Find where the given text appears and provide that cell's center as (X, Y) coordinate. 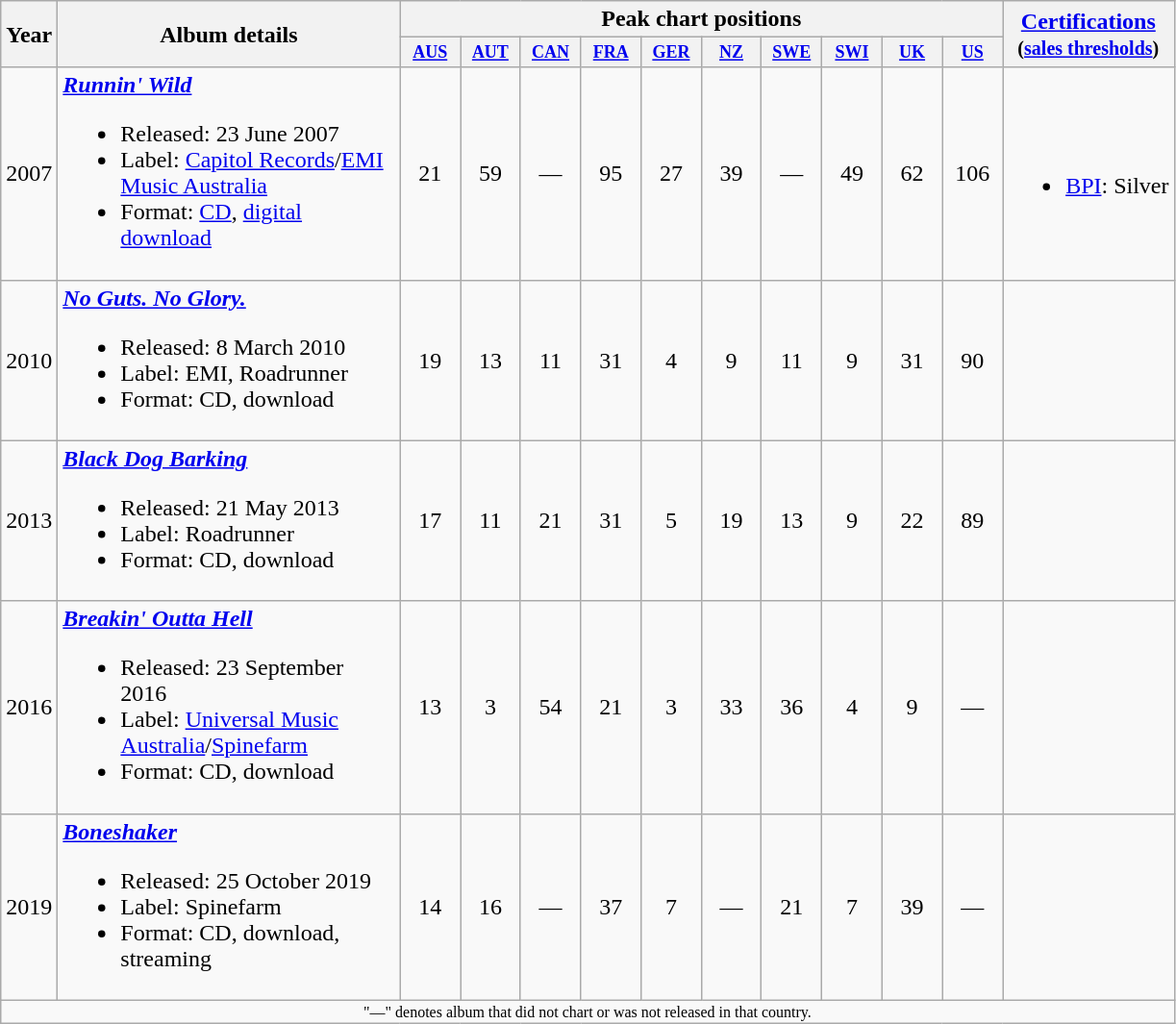
27 (671, 173)
106 (973, 173)
59 (490, 173)
2016 (29, 708)
2010 (29, 360)
Year (29, 35)
62 (912, 173)
36 (792, 708)
BoneshakerReleased: 25 October 2019Label: SpinefarmFormat: CD, download, streaming (229, 907)
49 (852, 173)
2013 (29, 521)
5 (671, 521)
BPI: Silver (1088, 173)
Peak chart positions (702, 19)
Certifications(sales thresholds) (1088, 35)
16 (490, 907)
CAN (550, 52)
Black Dog BarkingReleased: 21 May 2013Label: RoadrunnerFormat: CD, download (229, 521)
Breakin' Outta HellReleased: 23 September 2016Label: Universal Music Australia/Spinefarm Format: CD, download (229, 708)
33 (731, 708)
"—" denotes album that did not chart or was not released in that country. (588, 1012)
UK (912, 52)
SWE (792, 52)
54 (550, 708)
90 (973, 360)
AUT (490, 52)
95 (612, 173)
2019 (29, 907)
14 (431, 907)
Runnin' WildReleased: 23 June 2007Label: Capitol Records/EMI Music Australia Format: CD, digital download (229, 173)
FRA (612, 52)
US (973, 52)
No Guts. No Glory.Released: 8 March 2010Label: EMI, RoadrunnerFormat: CD, download (229, 360)
17 (431, 521)
22 (912, 521)
SWI (852, 52)
89 (973, 521)
NZ (731, 52)
37 (612, 907)
GER (671, 52)
2007 (29, 173)
AUS (431, 52)
Album details (229, 35)
